Pinpoint the cell where the given text exists, returning its (X, Y) midpoint coordinate. 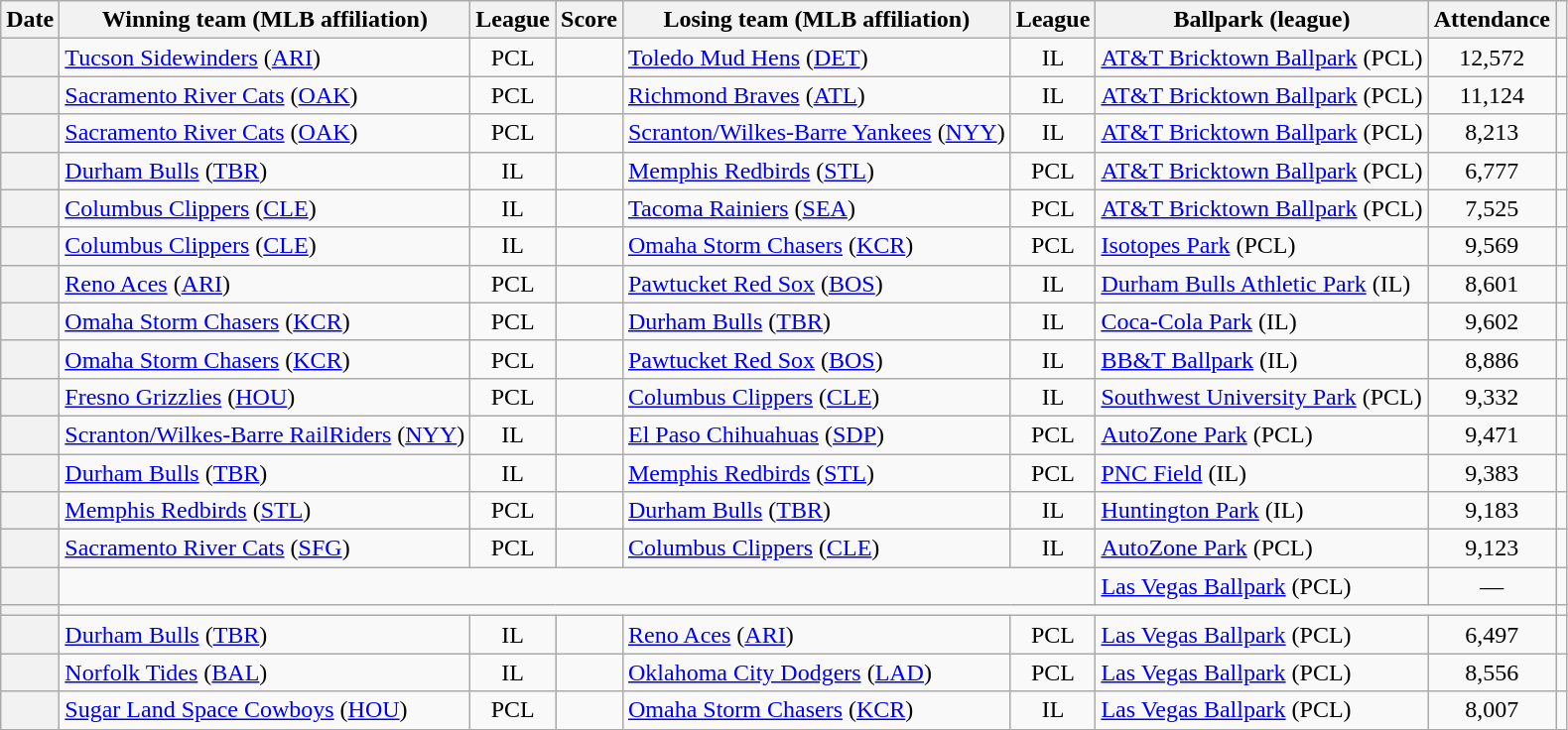
8,556 (1492, 672)
PNC Field (IL) (1262, 473)
6,497 (1492, 635)
9,471 (1492, 434)
Isotopes Park (PCL) (1262, 246)
— (1492, 586)
12,572 (1492, 58)
Tucson Sidewinders (ARI) (265, 58)
11,124 (1492, 95)
Southwest University Park (PCL) (1262, 397)
Toledo Mud Hens (DET) (816, 58)
Sacramento River Cats (SFG) (265, 548)
8,007 (1492, 710)
Scranton/Wilkes-Barre Yankees (NYY) (816, 133)
Winning team (MLB affiliation) (265, 20)
Oklahoma City Dodgers (LAD) (816, 672)
Date (30, 20)
Durham Bulls Athletic Park (IL) (1262, 284)
6,777 (1492, 171)
Fresno Grizzlies (HOU) (265, 397)
9,332 (1492, 397)
El Paso Chihuahuas (SDP) (816, 434)
8,213 (1492, 133)
9,569 (1492, 246)
Tacoma Rainiers (SEA) (816, 208)
8,886 (1492, 359)
BB&T Ballpark (IL) (1262, 359)
9,383 (1492, 473)
Huntington Park (IL) (1262, 511)
Scranton/Wilkes-Barre RailRiders (NYY) (265, 434)
Losing team (MLB affiliation) (816, 20)
Norfolk Tides (BAL) (265, 672)
Score (589, 20)
Sugar Land Space Cowboys (HOU) (265, 710)
8,601 (1492, 284)
9,183 (1492, 511)
9,602 (1492, 321)
Attendance (1492, 20)
Omaha Storm Chasers (ΚCR) (816, 710)
Richmond Braves (ATL) (816, 95)
Ballpark (league) (1262, 20)
7,525 (1492, 208)
Coca-Cola Park (IL) (1262, 321)
9,123 (1492, 548)
